Extract the (X, Y) coordinate from the center of the cell holding the provided text.  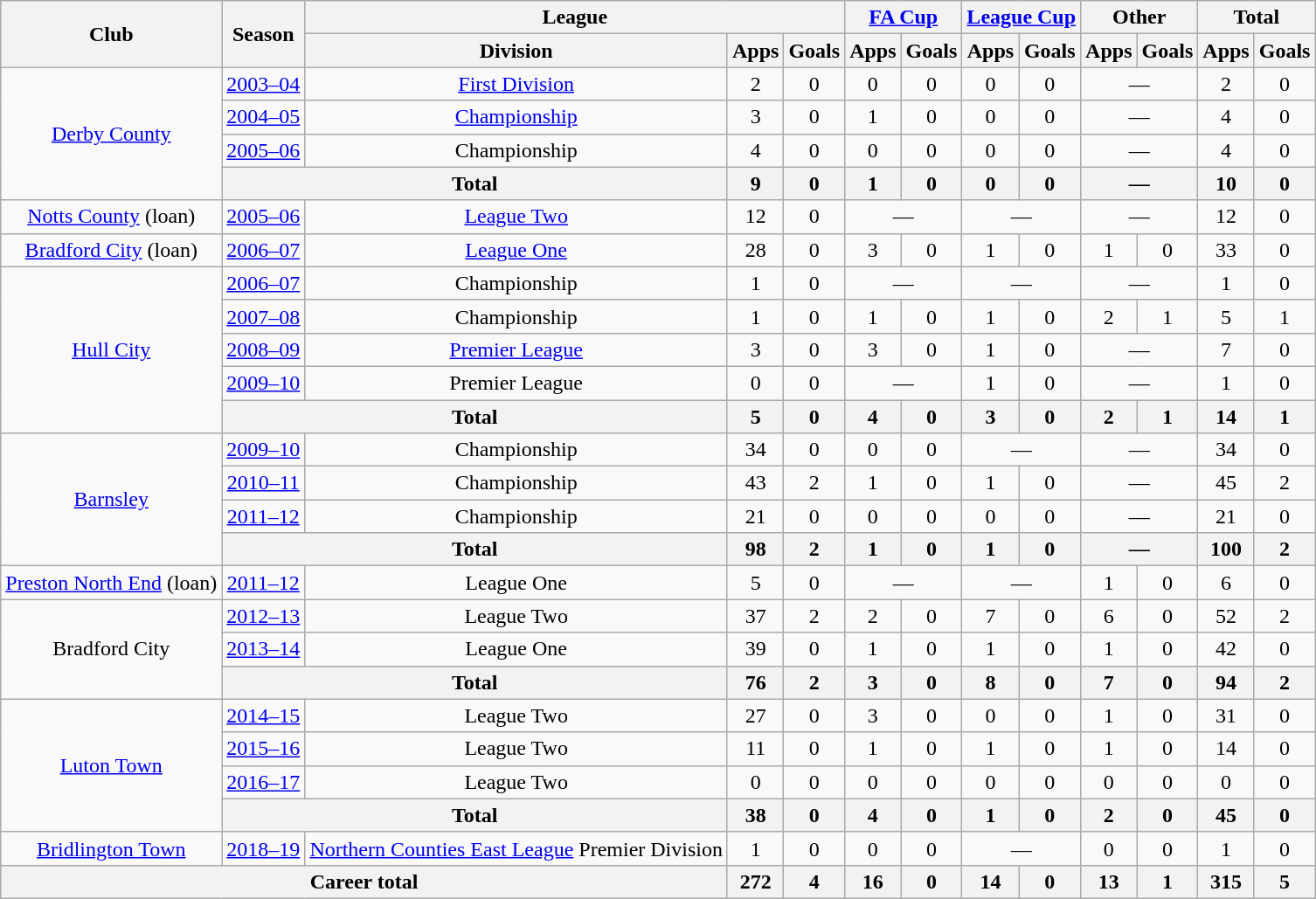
13 (1109, 882)
Notts County (loan) (112, 217)
2010–11 (264, 483)
28 (755, 250)
First Division (516, 84)
100 (1226, 550)
315 (1226, 882)
Bradford City (112, 649)
98 (755, 550)
2014–15 (264, 716)
2016–17 (264, 782)
2015–16 (264, 749)
76 (755, 682)
43 (755, 483)
8 (991, 682)
Preston North End (loan) (112, 583)
Club (112, 34)
38 (755, 815)
2003–04 (264, 84)
League (575, 17)
272 (755, 882)
2012–13 (264, 616)
Barnsley (112, 500)
Division (516, 51)
31 (1226, 716)
42 (1226, 649)
2018–19 (264, 848)
2004–05 (264, 117)
Luton Town (112, 765)
33 (1226, 250)
2013–14 (264, 649)
16 (873, 882)
Hull City (112, 349)
27 (755, 716)
9 (755, 183)
League Cup (1022, 17)
39 (755, 649)
FA Cup (904, 17)
10 (1226, 183)
2007–08 (264, 316)
Season (264, 34)
Bridlington Town (112, 848)
Career total (364, 882)
11 (755, 749)
Bradford City (loan) (112, 250)
37 (755, 616)
52 (1226, 616)
Derby County (112, 134)
2008–09 (264, 349)
Other (1139, 17)
Northern Counties East League Premier Division (516, 848)
94 (1226, 682)
